Pinpoint the cell where the given text exists, returning its [X, Y] midpoint coordinate. 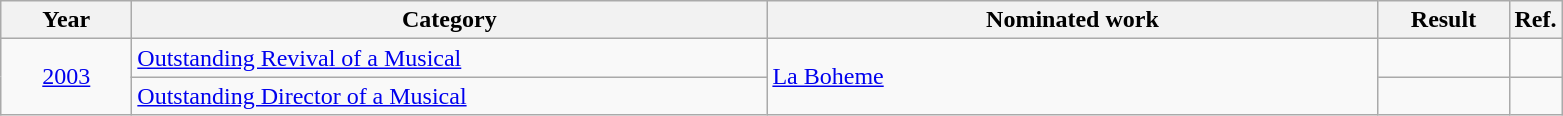
Nominated work [1072, 20]
Category [450, 20]
Outstanding Revival of a Musical [450, 58]
2003 [66, 77]
La Boheme [1072, 77]
Outstanding Director of a Musical [450, 96]
Ref. [1536, 20]
Year [66, 20]
Result [1444, 20]
